Return the (x, y) coordinate for the center point of the cell that contains the specified text.  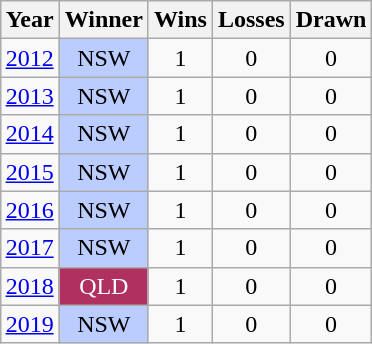
2016 (30, 210)
Losses (251, 20)
Wins (180, 20)
2019 (30, 324)
Drawn (331, 20)
2014 (30, 134)
2015 (30, 172)
2012 (30, 58)
QLD (104, 286)
2017 (30, 248)
2013 (30, 96)
Winner (104, 20)
Year (30, 20)
2018 (30, 286)
